Capture the cell that displays the provided text and extract its (X, Y) central coordinate. 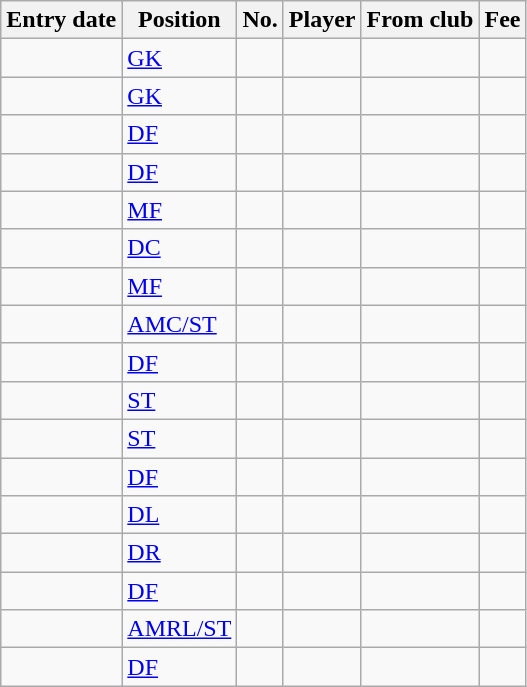
Entry date (62, 20)
AMC/ST (180, 324)
From club (420, 20)
Player (322, 20)
Position (180, 20)
AMRL/ST (180, 629)
DC (180, 248)
DL (180, 515)
Fee (502, 20)
DR (180, 553)
No. (260, 20)
